Detect which cell encompasses the target text, then output its [X, Y] center coordinate. 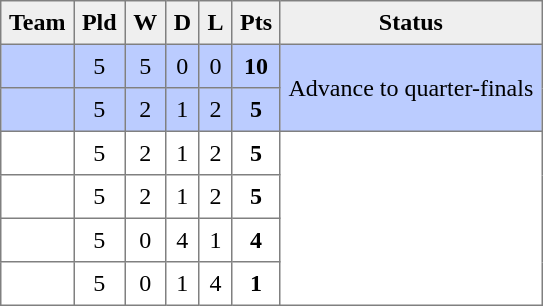
Pld [100, 23]
D [182, 23]
Status [410, 23]
Team [38, 23]
W [145, 23]
L [216, 23]
Advance to quarter-finals [410, 88]
Pts [256, 23]
10 [256, 66]
